Scan for the cell matching the given text and deliver its [x, y] coordinate at center. 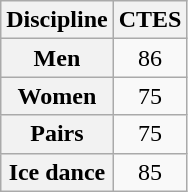
85 [150, 172]
CTES [150, 20]
Women [57, 96]
Discipline [57, 20]
86 [150, 58]
Pairs [57, 134]
Men [57, 58]
Ice dance [57, 172]
